Return [X, Y] of the center of cell containing provided text 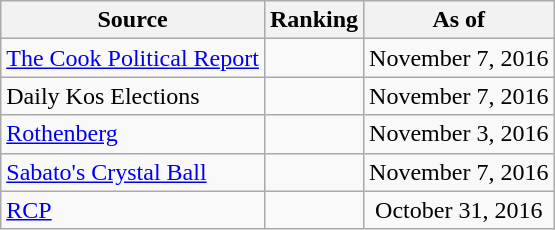
Sabato's Crystal Ball [133, 172]
Source [133, 20]
Ranking [314, 20]
The Cook Political Report [133, 58]
Daily Kos Elections [133, 96]
As of [459, 20]
November 3, 2016 [459, 134]
October 31, 2016 [459, 210]
RCP [133, 210]
Rothenberg [133, 134]
